Extract the [x, y] coordinate from the center of the cell holding the provided text.  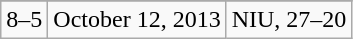
NIU, 27–20 [289, 20]
8–5 [24, 20]
October 12, 2013 [137, 20]
